Return (x, y) of the center of cell containing provided text 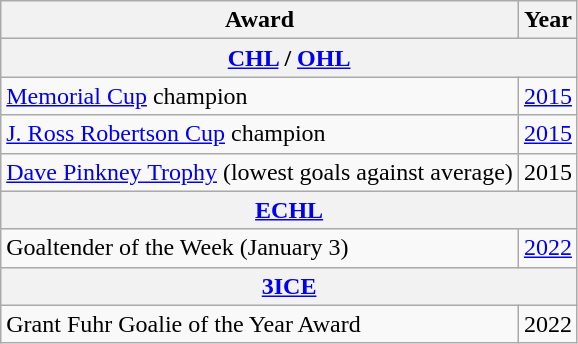
Grant Fuhr Goalie of the Year Award (260, 324)
ECHL (290, 210)
Dave Pinkney Trophy (lowest goals against average) (260, 172)
CHL / OHL (290, 58)
Memorial Cup champion (260, 96)
J. Ross Robertson Cup champion (260, 134)
Award (260, 20)
Year (548, 20)
Goaltender of the Week (January 3) (260, 248)
3ICE (290, 286)
